Provide the [x, y] coordinate of the cell's center where the given text is located.  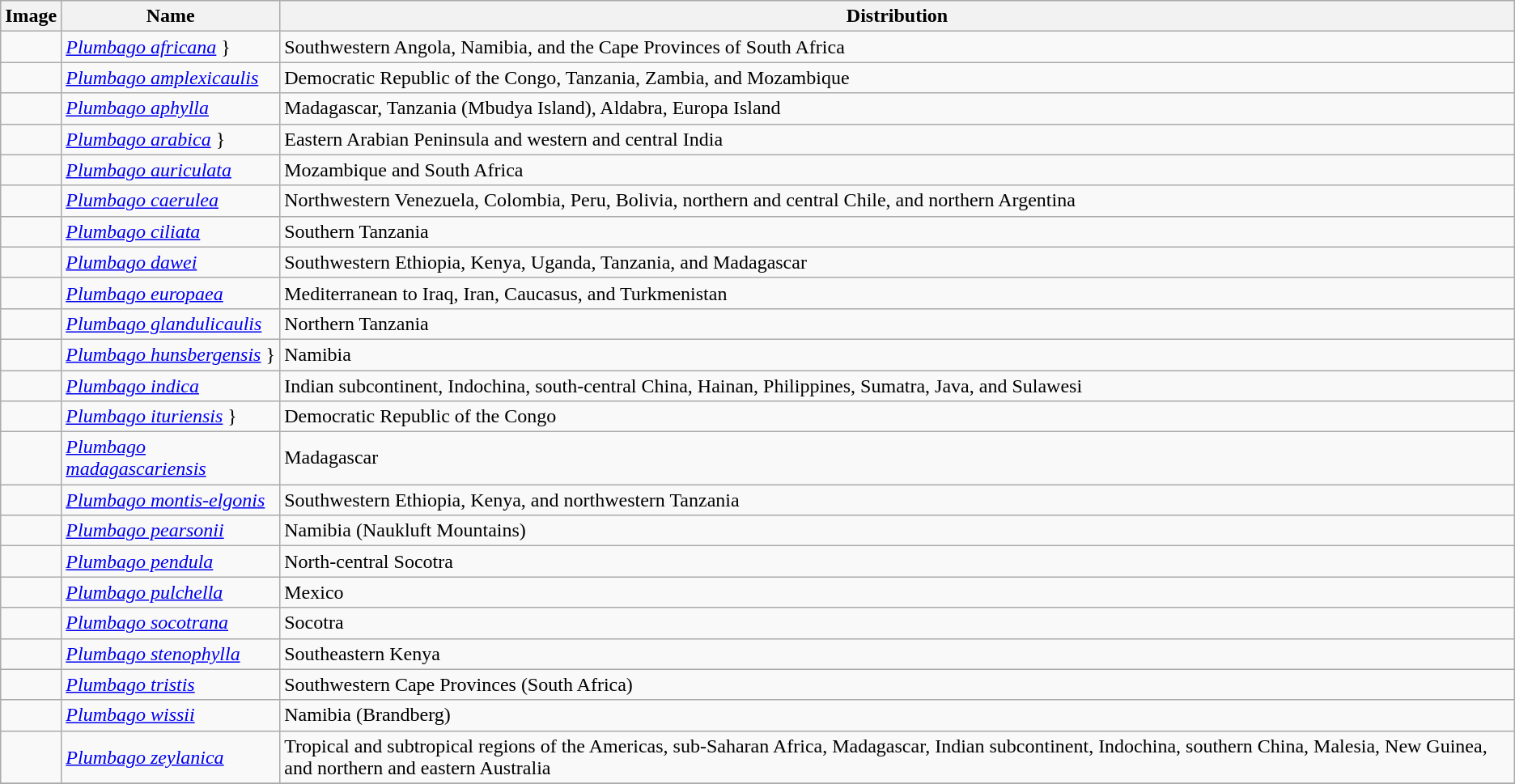
Plumbago ituriensis } [171, 417]
Plumbago madagascariensis [171, 458]
Plumbago indica [171, 386]
Plumbago pearsonii [171, 531]
Distribution [898, 16]
North-central Socotra [898, 562]
Southern Tanzania [898, 231]
Namibia (Naukluft Mountains) [898, 531]
Plumbago stenophylla [171, 654]
Mozambique and South Africa [898, 170]
Southwestern Ethiopia, Kenya, and northwestern Tanzania [898, 500]
Madagascar [898, 458]
Plumbago caerulea [171, 201]
Plumbago wissii [171, 715]
Madagascar, Tanzania (Mbudya Island), Aldabra, Europa Island [898, 108]
Socotra [898, 623]
Plumbago africana } [171, 47]
Plumbago hunsbergensis } [171, 354]
Plumbago zeylanica [171, 757]
Plumbago aphylla [171, 108]
Northern Tanzania [898, 324]
Mediterranean to Iraq, Iran, Caucasus, and Turkmenistan [898, 293]
Plumbago auriculata [171, 170]
Plumbago ciliata [171, 231]
Plumbago montis-elgonis [171, 500]
Democratic Republic of the Congo [898, 417]
Eastern Arabian Peninsula and western and central India [898, 139]
Southeastern Kenya [898, 654]
Mexico [898, 592]
Namibia (Brandberg) [898, 715]
Democratic Republic of the Congo, Tanzania, Zambia, and Mozambique [898, 78]
Image [31, 16]
Namibia [898, 354]
Southwestern Angola, Namibia, and the Cape Provinces of South Africa [898, 47]
Plumbago arabica } [171, 139]
Plumbago dawei [171, 262]
Southwestern Cape Provinces (South Africa) [898, 684]
Plumbago glandulicaulis [171, 324]
Plumbago socotrana [171, 623]
Plumbago amplexicaulis [171, 78]
Plumbago pendula [171, 562]
Northwestern Venezuela, Colombia, Peru, Bolivia, northern and central Chile, and northern Argentina [898, 201]
Name [171, 16]
Plumbago europaea [171, 293]
Southwestern Ethiopia, Kenya, Uganda, Tanzania, and Madagascar [898, 262]
Plumbago tristis [171, 684]
Indian subcontinent, Indochina, south-central China, Hainan, Philippines, Sumatra, Java, and Sulawesi [898, 386]
Plumbago pulchella [171, 592]
